Return (x, y) of the center of cell containing provided text 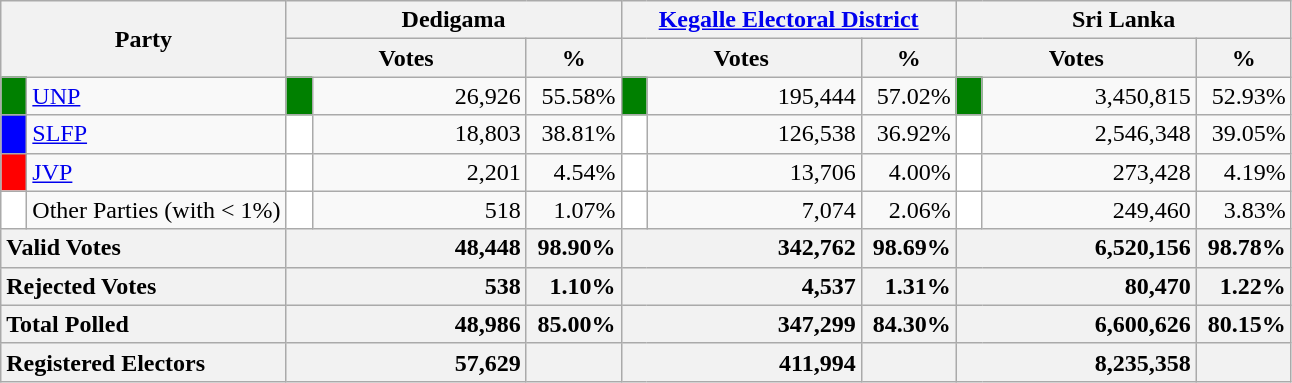
126,538 (754, 134)
Kegalle Electoral District (788, 20)
3.83% (1244, 210)
273,428 (1089, 172)
98.78% (1244, 248)
6,520,156 (1076, 248)
4,537 (741, 286)
1.22% (1244, 286)
Party (144, 39)
195,444 (754, 96)
1.10% (574, 286)
4.00% (908, 172)
Sri Lanka (1124, 20)
26,926 (419, 96)
Registered Electors (144, 362)
55.58% (574, 96)
80.15% (1244, 324)
538 (406, 286)
98.69% (908, 248)
18,803 (419, 134)
6,600,626 (1076, 324)
4.19% (1244, 172)
7,074 (754, 210)
2,201 (419, 172)
39.05% (1244, 134)
98.90% (574, 248)
1.31% (908, 286)
8,235,358 (1076, 362)
1.07% (574, 210)
3,450,815 (1089, 96)
Rejected Votes (144, 286)
Other Parties (with < 1%) (156, 210)
2.06% (908, 210)
Dedigama (454, 20)
38.81% (574, 134)
84.30% (908, 324)
518 (419, 210)
347,299 (741, 324)
Valid Votes (144, 248)
52.93% (1244, 96)
2,546,348 (1089, 134)
85.00% (574, 324)
Total Polled (144, 324)
80,470 (1076, 286)
UNP (156, 96)
57.02% (908, 96)
249,460 (1089, 210)
4.54% (574, 172)
342,762 (741, 248)
411,994 (741, 362)
JVP (156, 172)
SLFP (156, 134)
48,986 (406, 324)
36.92% (908, 134)
57,629 (406, 362)
13,706 (754, 172)
48,448 (406, 248)
